Identify which cell holds the provided text, then report its (x, y) central coordinate. 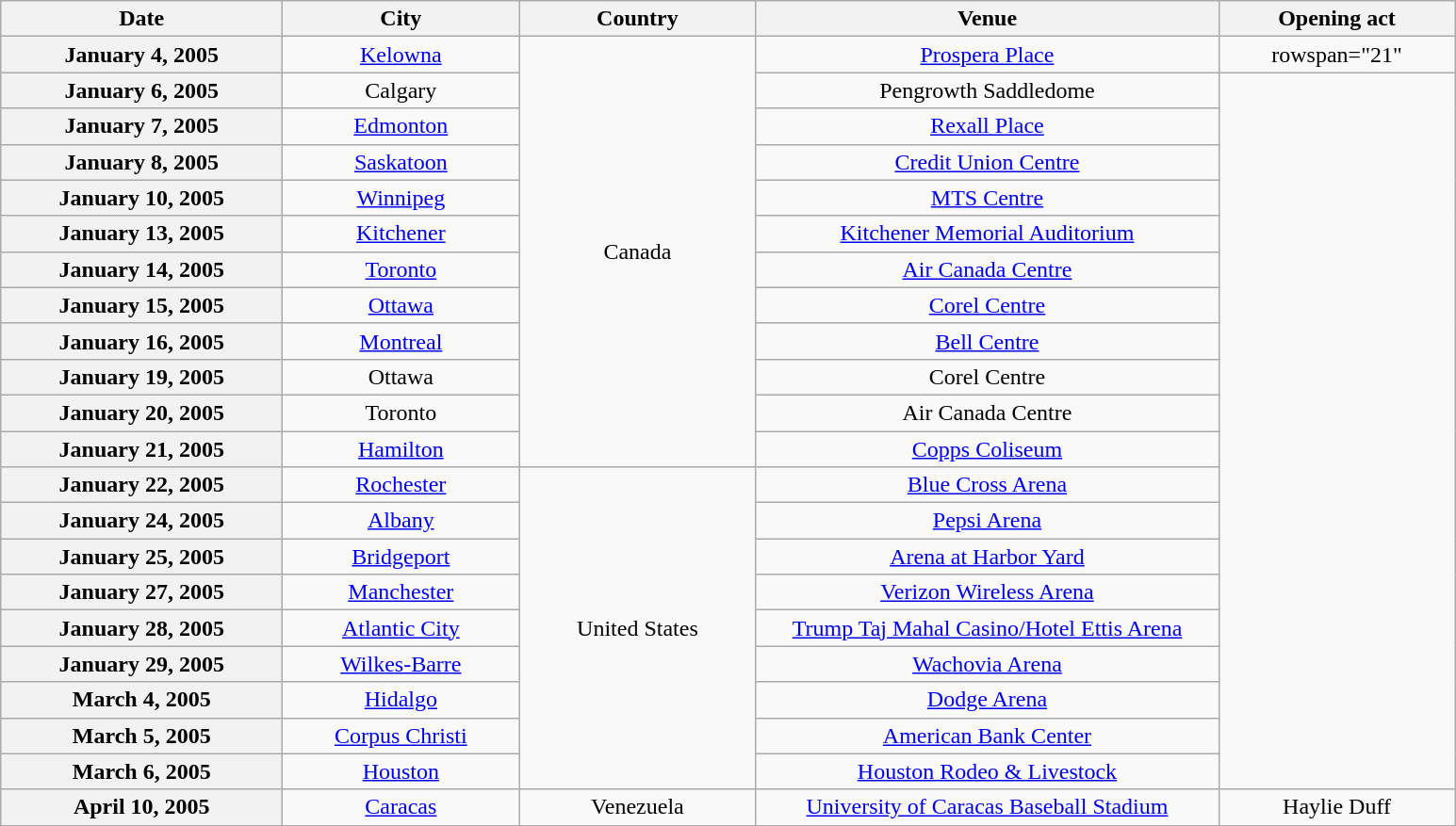
January 27, 2005 (141, 592)
City (401, 19)
January 13, 2005 (141, 234)
January 24, 2005 (141, 521)
Date (141, 19)
January 20, 2005 (141, 413)
Credit Union Centre (988, 162)
Saskatoon (401, 162)
January 14, 2005 (141, 269)
Kitchener Memorial Auditorium (988, 234)
American Bank Center (988, 736)
rowspan="21" (1336, 55)
Corpus Christi (401, 736)
Albany (401, 521)
Haylie Duff (1336, 807)
Kitchener (401, 234)
January 8, 2005 (141, 162)
Dodge Arena (988, 700)
January 15, 2005 (141, 305)
January 29, 2005 (141, 664)
University of Caracas Baseball Stadium (988, 807)
Trump Taj Mahal Casino/Hotel Ettis Arena (988, 628)
Hidalgo (401, 700)
January 19, 2005 (141, 377)
Calgary (401, 90)
MTS Centre (988, 198)
January 6, 2005 (141, 90)
Atlantic City (401, 628)
Rochester (401, 485)
Canada (637, 252)
January 28, 2005 (141, 628)
April 10, 2005 (141, 807)
Montreal (401, 341)
Houston (401, 771)
Winnipeg (401, 198)
Venue (988, 19)
January 21, 2005 (141, 449)
March 5, 2005 (141, 736)
January 25, 2005 (141, 557)
Prospera Place (988, 55)
Rexall Place (988, 126)
Arena at Harbor Yard (988, 557)
January 16, 2005 (141, 341)
Wachovia Arena (988, 664)
Hamilton (401, 449)
Caracas (401, 807)
Verizon Wireless Arena (988, 592)
January 4, 2005 (141, 55)
Manchester (401, 592)
January 7, 2005 (141, 126)
January 22, 2005 (141, 485)
Country (637, 19)
Kelowna (401, 55)
Bridgeport (401, 557)
January 10, 2005 (141, 198)
Bell Centre (988, 341)
March 6, 2005 (141, 771)
Pepsi Arena (988, 521)
Copps Coliseum (988, 449)
Blue Cross Arena (988, 485)
Venezuela (637, 807)
Opening act (1336, 19)
March 4, 2005 (141, 700)
Pengrowth Saddledome (988, 90)
Edmonton (401, 126)
United States (637, 629)
Wilkes-Barre (401, 664)
Houston Rodeo & Livestock (988, 771)
